Find where the given text appears and provide that cell's center as (x, y) coordinate. 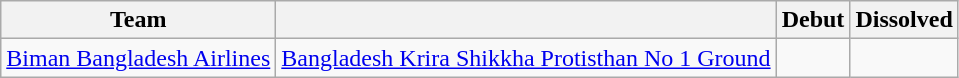
Biman Bangladesh Airlines (138, 58)
Team (138, 20)
Bangladesh Krira Shikkha Protisthan No 1 Ground (526, 58)
Debut (813, 20)
Dissolved (904, 20)
